For the text-containing cell, return its midpoint in (x, y) coordinate format. 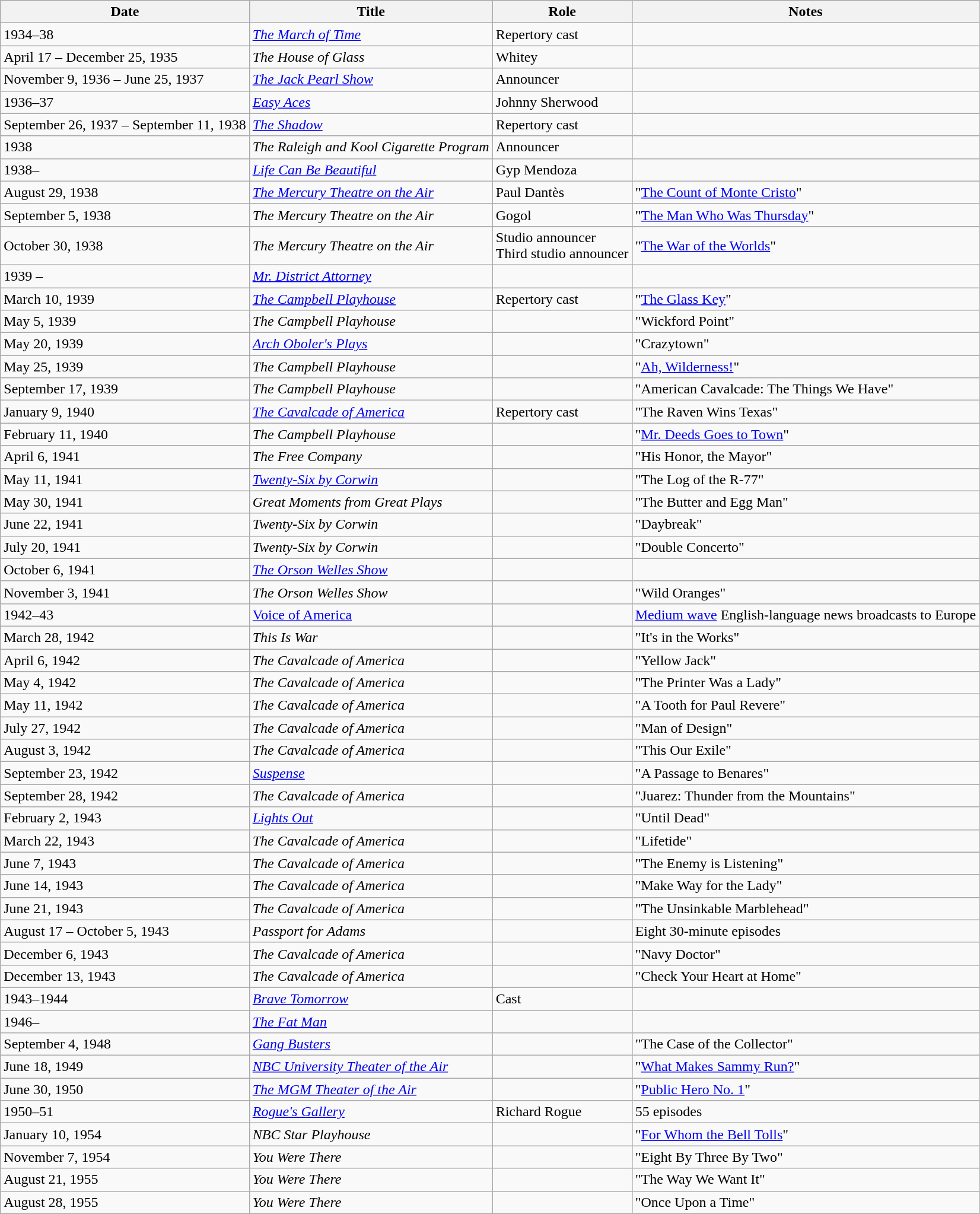
October 6, 1941 (125, 570)
September 26, 1937 – September 11, 1938 (125, 125)
Studio announcerThird studio announcer (562, 246)
"Daybreak" (806, 525)
Suspense (371, 773)
"The Way We Want It" (806, 1180)
April 6, 1941 (125, 457)
Great Moments from Great Plays (371, 502)
"His Honor, the Mayor" (806, 457)
"It's in the Works" (806, 637)
"The Raven Wins Texas" (806, 412)
June 14, 1943 (125, 886)
NBC University Theater of the Air (371, 1067)
Gang Busters (371, 1044)
August 28, 1955 (125, 1202)
"Once Upon a Time" (806, 1202)
February 2, 1943 (125, 818)
1942–43 (125, 615)
The Shadow (371, 125)
March 22, 1943 (125, 841)
"Double Concerto" (806, 547)
Richard Rogue (562, 1112)
"For Whom the Bell Tolls" (806, 1134)
Medium wave English-language news broadcasts to Europe (806, 615)
"A Tooth for Paul Revere" (806, 705)
Easy Aces (371, 102)
March 10, 1939 (125, 298)
The Fat Man (371, 1021)
"Yellow Jack" (806, 660)
55 episodes (806, 1112)
August 3, 1942 (125, 751)
"Juarez: Thunder from the Mountains" (806, 796)
April 17 – December 25, 1935 (125, 57)
"Check Your Heart at Home" (806, 976)
The Jack Pearl Show (371, 80)
1939 – (125, 276)
Rogue's Gallery (371, 1112)
"This Our Exile" (806, 751)
1938 (125, 147)
Cast (562, 999)
"The War of the Worlds" (806, 246)
"Man of Design" (806, 728)
April 6, 1942 (125, 660)
July 20, 1941 (125, 547)
September 5, 1938 (125, 215)
June 18, 1949 (125, 1067)
Date (125, 12)
"Ah, Wilderness!" (806, 367)
June 7, 1943 (125, 863)
September 17, 1939 (125, 389)
"A Passage to Benares" (806, 773)
November 9, 1936 – June 25, 1937 (125, 80)
May 25, 1939 (125, 367)
1934–38 (125, 34)
September 23, 1942 (125, 773)
"Public Hero No. 1" (806, 1089)
Mr. District Attorney (371, 276)
June 21, 1943 (125, 908)
1936–37 (125, 102)
The MGM Theater of the Air (371, 1089)
1938– (125, 170)
October 30, 1938 (125, 246)
"The Unsinkable Marblehead" (806, 908)
"Make Way for the Lady" (806, 886)
January 10, 1954 (125, 1134)
December 6, 1943 (125, 954)
Voice of America (371, 615)
"American Cavalcade: The Things We Have" (806, 389)
June 30, 1950 (125, 1089)
"The Butter and Egg Man" (806, 502)
February 11, 1940 (125, 434)
Eight 30-minute episodes (806, 931)
January 9, 1940 (125, 412)
November 3, 1941 (125, 592)
Title (371, 12)
May 20, 1939 (125, 344)
August 29, 1938 (125, 192)
"The Case of the Collector" (806, 1044)
"Lifetide" (806, 841)
"Wickford Point" (806, 322)
August 21, 1955 (125, 1180)
May 30, 1941 (125, 502)
"Mr. Deeds Goes to Town" (806, 434)
July 27, 1942 (125, 728)
"Crazytown" (806, 344)
1943–1944 (125, 999)
"The Man Who Was Thursday" (806, 215)
1950–51 (125, 1112)
NBC Star Playhouse (371, 1134)
August 17 – October 5, 1943 (125, 931)
This Is War (371, 637)
Life Can Be Beautiful (371, 170)
November 7, 1954 (125, 1157)
Role (562, 12)
May 11, 1942 (125, 705)
"Until Dead" (806, 818)
"What Makes Sammy Run?" (806, 1067)
The House of Glass (371, 57)
The March of Time (371, 34)
May 11, 1941 (125, 479)
Gogol (562, 215)
Passport for Adams (371, 931)
June 22, 1941 (125, 525)
September 4, 1948 (125, 1044)
Whitey (562, 57)
"Eight By Three By Two" (806, 1157)
Gyp Mendoza (562, 170)
"Wild Oranges" (806, 592)
"The Log of the R-77" (806, 479)
Johnny Sherwood (562, 102)
Lights Out (371, 818)
September 28, 1942 (125, 796)
1946– (125, 1021)
"Navy Doctor" (806, 954)
Notes (806, 12)
May 5, 1939 (125, 322)
Paul Dantès (562, 192)
The Raleigh and Kool Cigarette Program (371, 147)
December 13, 1943 (125, 976)
The Free Company (371, 457)
May 4, 1942 (125, 683)
"The Count of Monte Cristo" (806, 192)
Brave Tomorrow (371, 999)
"The Printer Was a Lady" (806, 683)
"The Glass Key" (806, 298)
Arch Oboler's Plays (371, 344)
"The Enemy is Listening" (806, 863)
March 28, 1942 (125, 637)
